From the cell containing the given text, extract its center point as (x, y) coordinate. 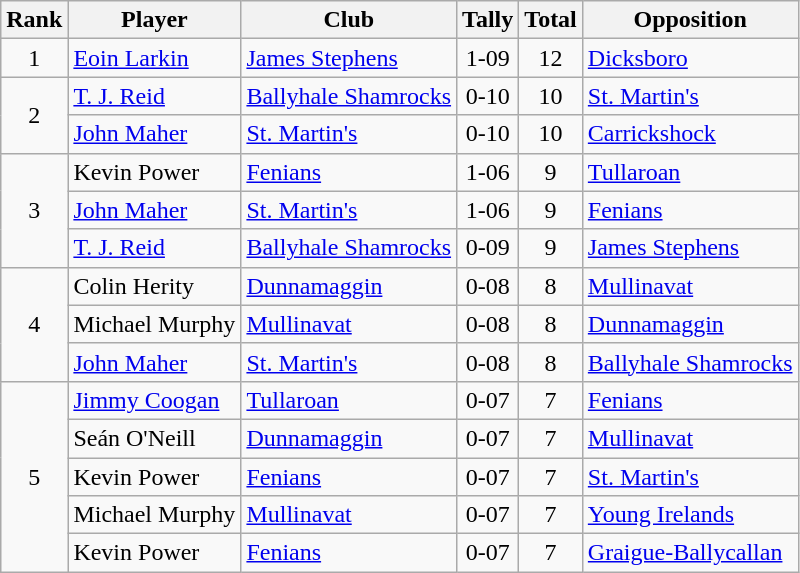
Tally (488, 20)
1-09 (488, 58)
0-09 (488, 248)
Carrickshock (690, 134)
3 (34, 210)
Graigue-Ballycallan (690, 553)
Player (154, 20)
12 (551, 58)
Rank (34, 20)
Dicksboro (690, 58)
Eoin Larkin (154, 58)
Seán O'Neill (154, 438)
Young Irelands (690, 515)
4 (34, 324)
5 (34, 476)
Opposition (690, 20)
Colin Herity (154, 286)
1 (34, 58)
Club (349, 20)
Jimmy Coogan (154, 400)
Total (551, 20)
2 (34, 115)
